Find where the given text appears and provide that cell's center as [x, y] coordinate. 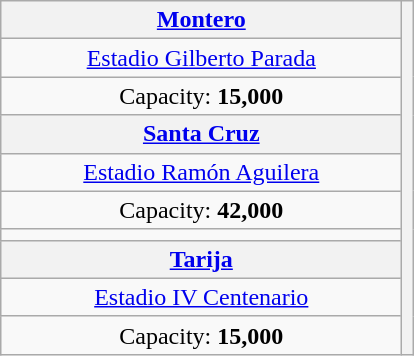
Estadio Gilberto Parada [202, 58]
Montero [202, 20]
Estadio Ramón Aguilera [202, 172]
Tarija [202, 259]
Estadio IV Centenario [202, 297]
Santa Cruz [202, 134]
Capacity: 42,000 [202, 210]
